For the text-containing cell, return its midpoint in (X, Y) coordinate format. 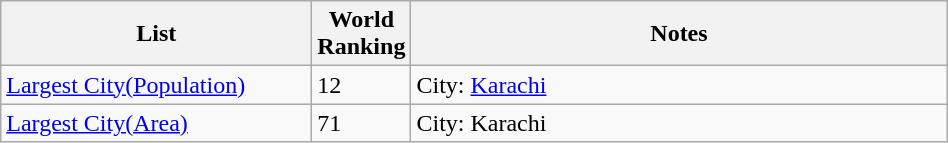
12 (362, 85)
Notes (679, 34)
Largest City(Area) (156, 123)
List (156, 34)
71 (362, 123)
Largest City(Population) (156, 85)
World Ranking (362, 34)
